For the text-containing cell, return its midpoint in (x, y) coordinate format. 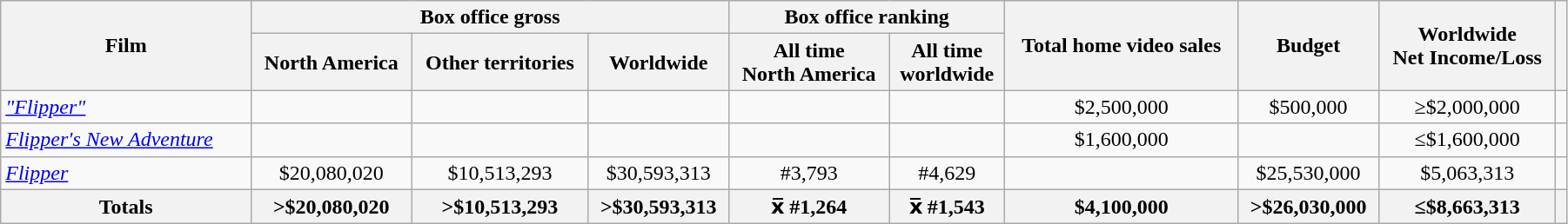
≤$1,600,000 (1467, 140)
Total home video sales (1122, 45)
Worldwide (659, 63)
≥$2,000,000 (1467, 107)
>$20,080,020 (332, 207)
>$30,593,313 (659, 207)
Box office ranking (867, 17)
$10,513,293 (499, 173)
Other territories (499, 63)
$500,000 (1309, 107)
$20,080,020 (332, 173)
$2,500,000 (1122, 107)
"Flipper" (126, 107)
Flipper's New Adventure (126, 140)
≤$8,663,313 (1467, 207)
Box office gross (491, 17)
All time worldwide (947, 63)
#3,793 (809, 173)
$5,063,313 (1467, 173)
North America (332, 63)
x̅ #1,543 (947, 207)
x̅ #1,264 (809, 207)
Film (126, 45)
$1,600,000 (1122, 140)
#4,629 (947, 173)
Flipper (126, 173)
Budget (1309, 45)
Totals (126, 207)
Worldwide Net Income/Loss (1467, 45)
$25,530,000 (1309, 173)
All time North America (809, 63)
>$26,030,000 (1309, 207)
$4,100,000 (1122, 207)
>$10,513,293 (499, 207)
$30,593,313 (659, 173)
